Output the (X, Y) coordinate of the center of the cell containing the given text.  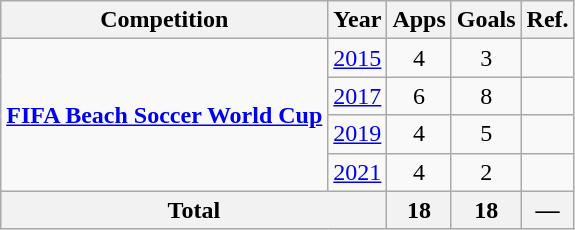
8 (486, 96)
5 (486, 134)
Total (194, 210)
2015 (358, 58)
— (548, 210)
6 (419, 96)
FIFA Beach Soccer World Cup (164, 115)
2021 (358, 172)
3 (486, 58)
Apps (419, 20)
Goals (486, 20)
2019 (358, 134)
Ref. (548, 20)
2017 (358, 96)
2 (486, 172)
Competition (164, 20)
Year (358, 20)
